From the cell containing the given text, extract its center point as (x, y) coordinate. 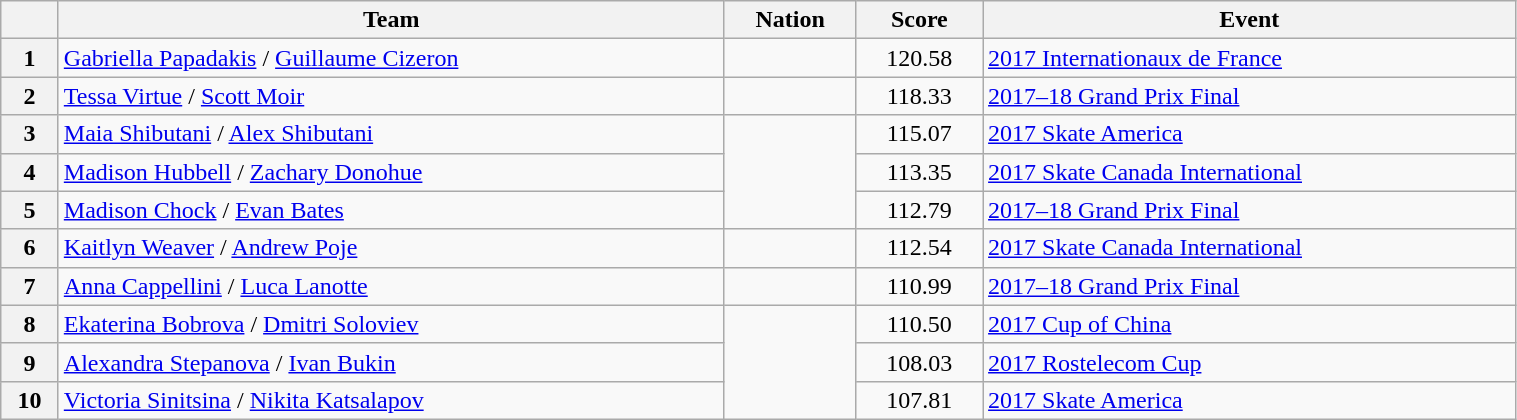
10 (30, 400)
113.35 (919, 172)
Ekaterina Bobrova / Dmitri Soloviev (391, 324)
112.79 (919, 210)
1 (30, 58)
Alexandra Stepanova / Ivan Bukin (391, 362)
6 (30, 248)
Maia Shibutani / Alex Shibutani (391, 134)
7 (30, 286)
Anna Cappellini / Luca Lanotte (391, 286)
108.03 (919, 362)
115.07 (919, 134)
4 (30, 172)
112.54 (919, 248)
9 (30, 362)
Victoria Sinitsina / Nikita Katsalapov (391, 400)
120.58 (919, 58)
2017 Cup of China (1250, 324)
110.50 (919, 324)
Madison Chock / Evan Bates (391, 210)
Tessa Virtue / Scott Moir (391, 96)
2 (30, 96)
110.99 (919, 286)
5 (30, 210)
Madison Hubbell / Zachary Donohue (391, 172)
3 (30, 134)
Event (1250, 20)
8 (30, 324)
Nation (790, 20)
118.33 (919, 96)
Gabriella Papadakis / Guillaume Cizeron (391, 58)
2017 Internationaux de France (1250, 58)
Team (391, 20)
Kaitlyn Weaver / Andrew Poje (391, 248)
Score (919, 20)
2017 Rostelecom Cup (1250, 362)
107.81 (919, 400)
